Search for the cell housing the specified text and yield its [X, Y] center coordinate. 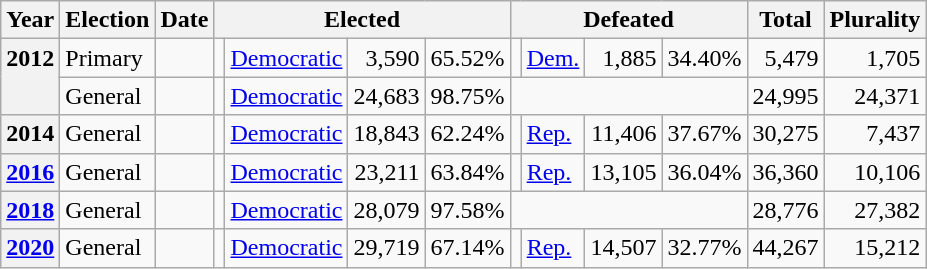
Primary [108, 58]
24,995 [786, 96]
2020 [30, 248]
15,212 [875, 248]
2012 [30, 77]
65.52% [468, 58]
23,211 [386, 172]
1,705 [875, 58]
24,371 [875, 96]
Plurality [875, 20]
34.40% [704, 58]
3,590 [386, 58]
11,406 [624, 134]
67.14% [468, 248]
Dem. [553, 58]
18,843 [386, 134]
Elected [362, 20]
27,382 [875, 210]
14,507 [624, 248]
2018 [30, 210]
30,275 [786, 134]
97.58% [468, 210]
24,683 [386, 96]
44,267 [786, 248]
2014 [30, 134]
36.04% [704, 172]
Election [108, 20]
10,106 [875, 172]
Total [786, 20]
Defeated [628, 20]
5,479 [786, 58]
63.84% [468, 172]
2016 [30, 172]
Year [30, 20]
1,885 [624, 58]
7,437 [875, 134]
Date [184, 20]
28,776 [786, 210]
98.75% [468, 96]
36,360 [786, 172]
37.67% [704, 134]
29,719 [386, 248]
62.24% [468, 134]
13,105 [624, 172]
28,079 [386, 210]
32.77% [704, 248]
